Return the [X, Y] coordinate for the center point of the cell that contains the specified text.  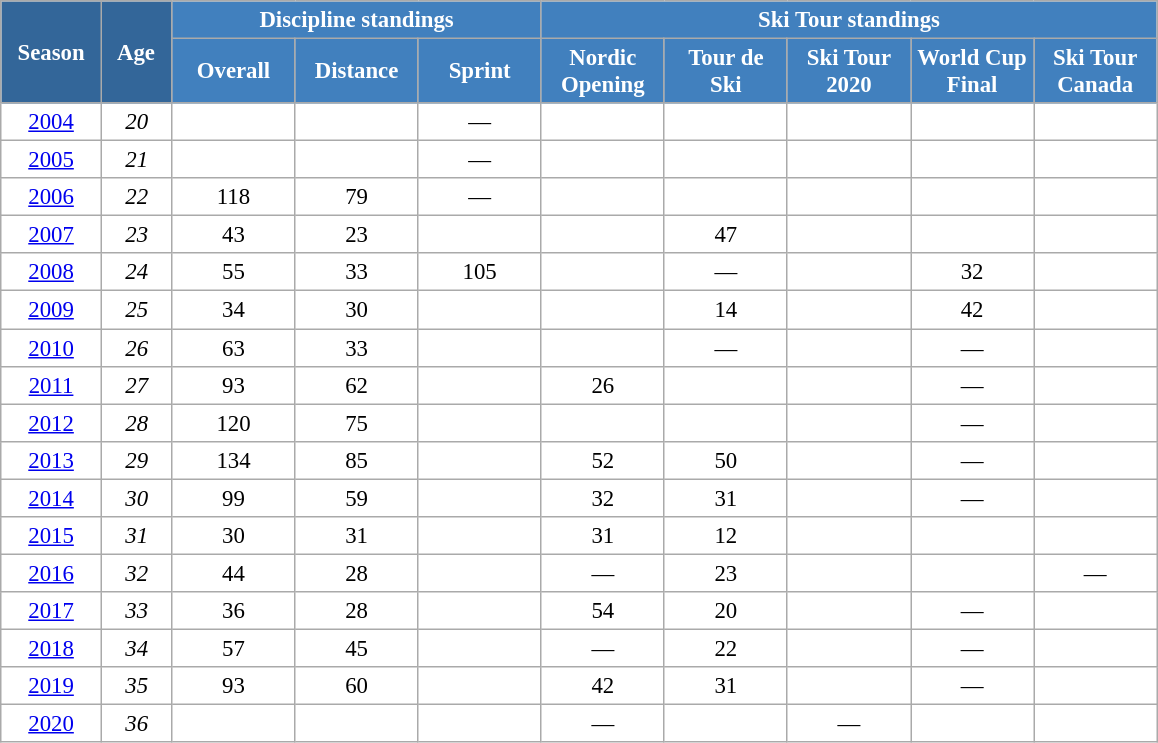
99 [234, 498]
2010 [52, 348]
52 [602, 460]
2011 [52, 385]
2005 [52, 160]
2006 [52, 197]
44 [234, 573]
47 [726, 235]
Overall [234, 72]
45 [356, 648]
Age [136, 52]
World CupFinal [972, 72]
2012 [52, 423]
35 [136, 686]
21 [136, 160]
2020 [52, 724]
2016 [52, 573]
Season [52, 52]
Ski Tour standings [848, 20]
24 [136, 273]
Tour deSki [726, 72]
2018 [52, 648]
Distance [356, 72]
43 [234, 235]
2017 [52, 611]
63 [234, 348]
57 [234, 648]
2014 [52, 498]
55 [234, 273]
29 [136, 460]
27 [136, 385]
25 [136, 310]
120 [234, 423]
Ski TourCanada [1096, 72]
79 [356, 197]
2015 [52, 536]
85 [356, 460]
60 [356, 686]
62 [356, 385]
2019 [52, 686]
14 [726, 310]
118 [234, 197]
2009 [52, 310]
54 [602, 611]
75 [356, 423]
NordicOpening [602, 72]
2004 [52, 122]
Sprint [480, 72]
134 [234, 460]
Discipline standings [356, 20]
12 [726, 536]
Ski Tour2020 [848, 72]
59 [356, 498]
105 [480, 273]
50 [726, 460]
2008 [52, 273]
2013 [52, 460]
2007 [52, 235]
